For the text-containing cell, return its midpoint in [X, Y] coordinate format. 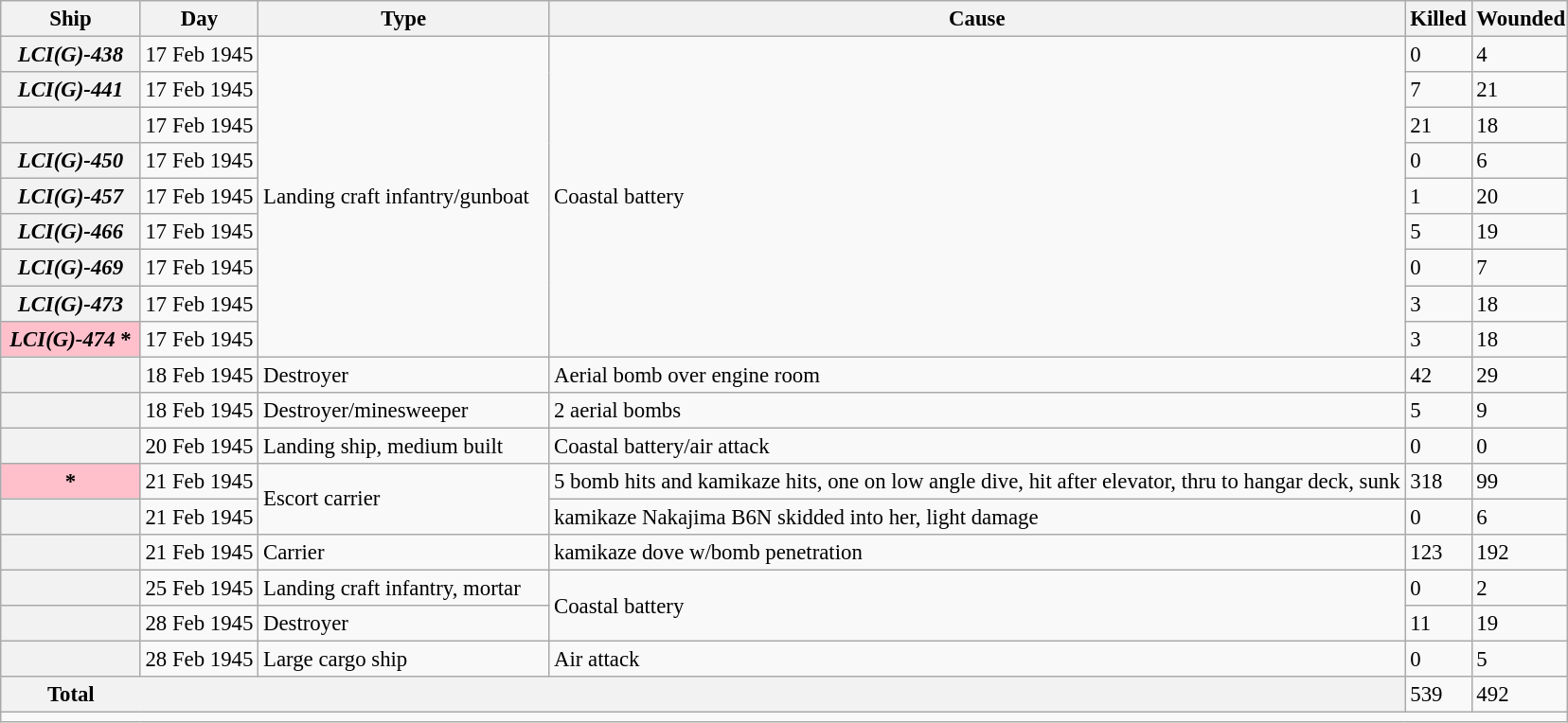
* [70, 482]
2 aerial bombs [977, 410]
LCI(G)-457 [70, 197]
9 [1520, 410]
2 [1520, 588]
Destroyer/minesweeper [403, 410]
kamikaze Nakajima B6N skidded into her, light damage [977, 517]
29 [1520, 375]
LCI(G)-469 [70, 268]
LCI(G)-473 [70, 304]
Coastal battery/air attack [977, 446]
Landing ship, medium built [403, 446]
LCI(G)-438 [70, 55]
Total [70, 695]
Ship [70, 19]
20 [1520, 197]
Type [403, 19]
5 bomb hits and kamikaze hits, one on low angle dive, hit after elevator, thru to hangar deck, sunk [977, 482]
318 [1438, 482]
Wounded [1520, 19]
123 [1438, 553]
42 [1438, 375]
Air attack [977, 660]
Day [199, 19]
Landing craft infantry/gunboat [403, 197]
539 [1438, 695]
LCI(G)-474 * [70, 339]
Cause [977, 19]
11 [1438, 624]
LCI(G)-466 [70, 232]
Landing craft infantry, mortar [403, 588]
Carrier [403, 553]
25 Feb 1945 [199, 588]
492 [1520, 695]
192 [1520, 553]
LCI(G)-450 [70, 161]
Killed [1438, 19]
LCI(G)-441 [70, 90]
kamikaze dove w/bomb penetration [977, 553]
4 [1520, 55]
1 [1438, 197]
20 Feb 1945 [199, 446]
99 [1520, 482]
Large cargo ship [403, 660]
Aerial bomb over engine room [977, 375]
Escort carrier [403, 500]
